Detect which cell encompasses the target text, then output its [x, y] center coordinate. 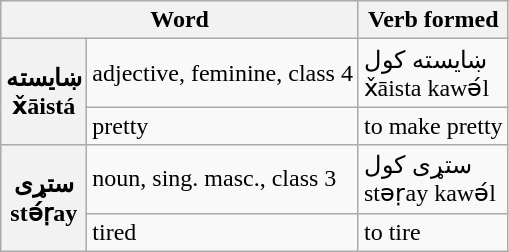
tired [223, 232]
ښايسته کولx̌āista kawә́l [433, 73]
Verb formed [433, 20]
pretty [223, 126]
ستړیstә́ṛay [44, 198]
to make pretty [433, 126]
ستړی کولstəṛay kawә́l [433, 179]
Word [180, 20]
adjective, feminine, class 4 [223, 73]
noun, sing. masc., class 3 [223, 179]
ښايستهx̌āistá [44, 92]
to tire [433, 232]
